Identify which cell holds the provided text, then report its [X, Y] central coordinate. 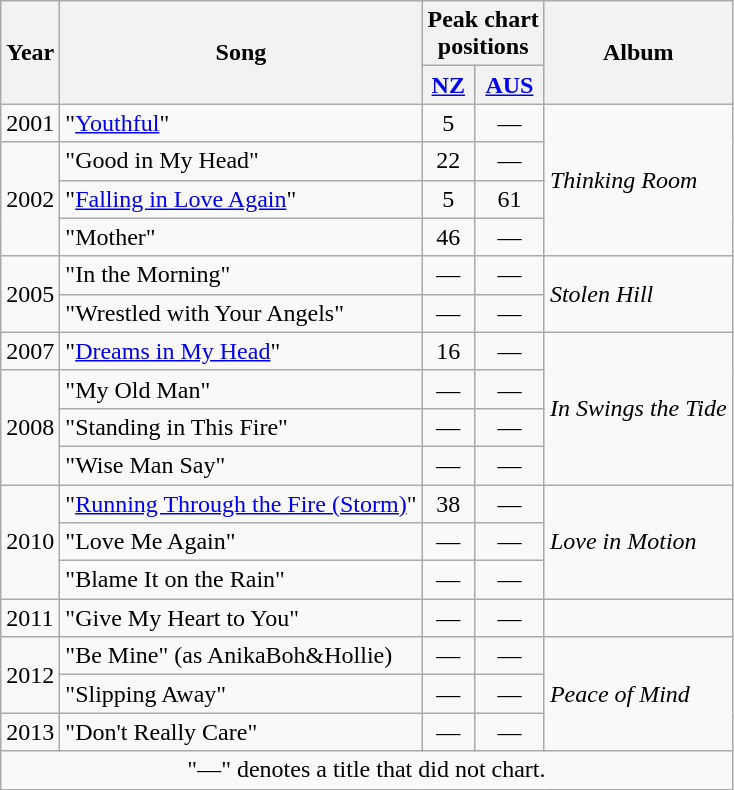
2007 [30, 351]
"Wise Man Say" [241, 465]
16 [448, 351]
"Love Me Again" [241, 542]
"Youthful" [241, 123]
Year [30, 52]
2010 [30, 541]
Love in Motion [638, 541]
2005 [30, 294]
2012 [30, 675]
Thinking Room [638, 180]
"Slipping Away" [241, 694]
2001 [30, 123]
"—" denotes a title that did not chart. [366, 770]
In Swings the Tide [638, 408]
Peak chartpositions [483, 34]
"Give My Heart to You" [241, 618]
22 [448, 161]
2008 [30, 427]
"Wrestled with Your Angels" [241, 313]
Song [241, 52]
"Don't Really Care" [241, 732]
NZ [448, 85]
"Running Through the Fire (Storm)" [241, 503]
"In the Morning" [241, 275]
"Standing in This Fire" [241, 427]
Peace of Mind [638, 694]
2013 [30, 732]
"Dreams in My Head" [241, 351]
AUS [510, 85]
"Falling in Love Again" [241, 199]
46 [448, 237]
"My Old Man" [241, 389]
2011 [30, 618]
61 [510, 199]
38 [448, 503]
Stolen Hill [638, 294]
"Blame It on the Rain" [241, 580]
"Good in My Head" [241, 161]
Album [638, 52]
"Mother" [241, 237]
2002 [30, 199]
"Be Mine" (as AnikaBoh&Hollie) [241, 656]
